Identify which cell holds the provided text, then report its (x, y) central coordinate. 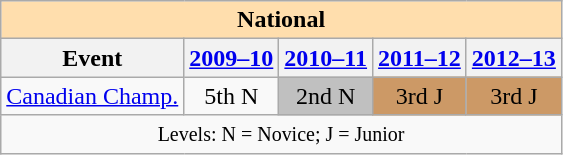
2009–10 (232, 58)
2nd N (326, 96)
National (282, 20)
Levels: N = Novice; J = Junior (282, 134)
Event (92, 58)
2010–11 (326, 58)
Canadian Champ. (92, 96)
5th N (232, 96)
2011–12 (420, 58)
2012–13 (514, 58)
